Output the (x, y) coordinate of the center of the cell containing the given text.  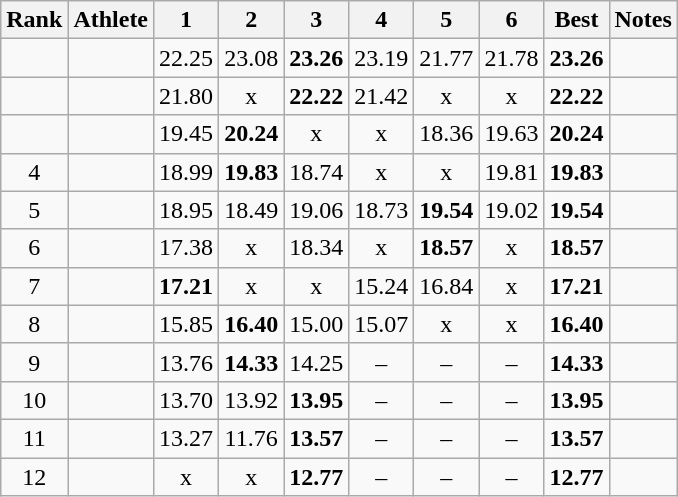
18.95 (186, 210)
2 (252, 20)
15.24 (382, 286)
17.38 (186, 248)
14.25 (316, 362)
23.19 (382, 58)
9 (34, 362)
13.27 (186, 438)
21.78 (512, 58)
1 (186, 20)
23.08 (252, 58)
18.99 (186, 172)
13.70 (186, 400)
11 (34, 438)
Rank (34, 20)
21.77 (446, 58)
18.73 (382, 210)
19.02 (512, 210)
18.36 (446, 134)
3 (316, 20)
10 (34, 400)
8 (34, 324)
16.84 (446, 286)
13.76 (186, 362)
13.92 (252, 400)
18.49 (252, 210)
12 (34, 477)
11.76 (252, 438)
18.34 (316, 248)
15.00 (316, 324)
19.81 (512, 172)
Notes (643, 20)
Best (576, 20)
15.85 (186, 324)
15.07 (382, 324)
19.63 (512, 134)
19.06 (316, 210)
Athlete (111, 20)
7 (34, 286)
22.25 (186, 58)
21.42 (382, 96)
19.45 (186, 134)
21.80 (186, 96)
18.74 (316, 172)
